Extract the [x, y] coordinate from the center of the cell holding the provided text.  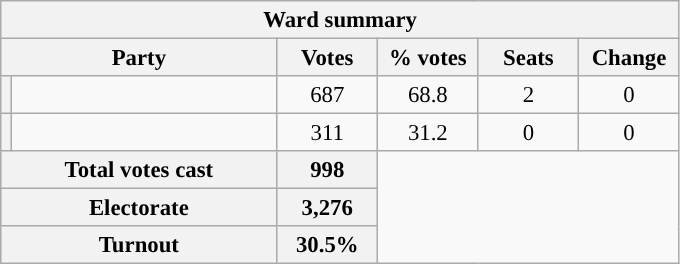
3,276 [328, 208]
Seats [528, 58]
Change [630, 58]
311 [328, 133]
Electorate [139, 208]
2 [528, 95]
Total votes cast [139, 170]
Turnout [139, 245]
30.5% [328, 245]
% votes [428, 58]
998 [328, 170]
687 [328, 95]
Votes [328, 58]
Party [139, 58]
31.2 [428, 133]
Ward summary [340, 20]
68.8 [428, 95]
